Identify which cell holds the provided text, then report its [X, Y] central coordinate. 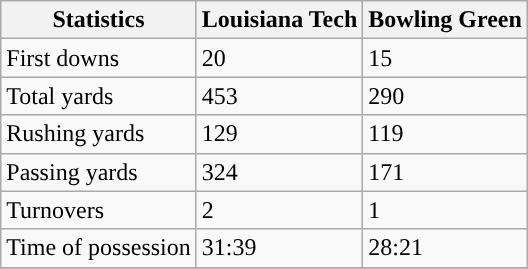
129 [279, 134]
Turnovers [99, 210]
15 [446, 58]
Rushing yards [99, 134]
Bowling Green [446, 20]
Time of possession [99, 248]
31:39 [279, 248]
20 [279, 58]
171 [446, 172]
119 [446, 134]
Passing yards [99, 172]
453 [279, 96]
First downs [99, 58]
324 [279, 172]
290 [446, 96]
Total yards [99, 96]
Statistics [99, 20]
2 [279, 210]
Louisiana Tech [279, 20]
1 [446, 210]
28:21 [446, 248]
